From the cell containing the given text, extract its center point as [x, y] coordinate. 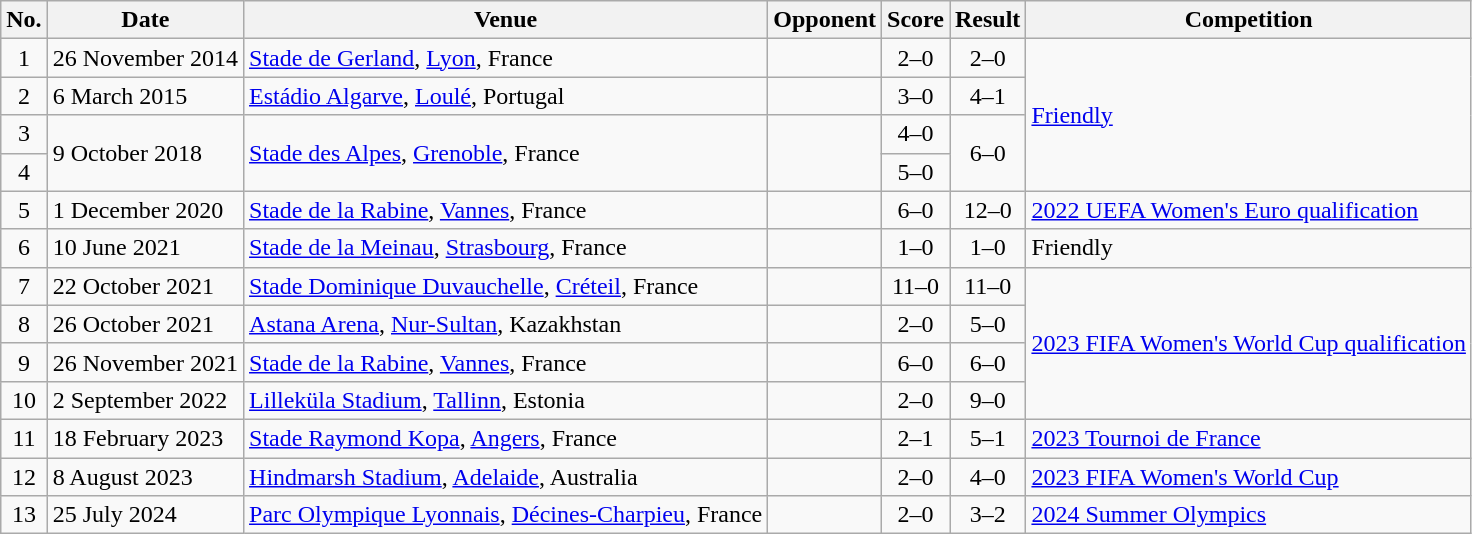
Result [988, 20]
Score [916, 20]
26 November 2014 [145, 58]
Opponent [825, 20]
8 [24, 324]
6 [24, 248]
Stade Dominique Duvauchelle, Créteil, France [506, 286]
Competition [1249, 20]
2023 Tournoi de France [1249, 438]
Stade des Alpes, Grenoble, France [506, 153]
2023 FIFA Women's World Cup [1249, 477]
Stade de la Meinau, Strasbourg, France [506, 248]
5 [24, 210]
2022 UEFA Women's Euro qualification [1249, 210]
11 [24, 438]
Estádio Algarve, Loulé, Portugal [506, 96]
Stade Raymond Kopa, Angers, France [506, 438]
4–1 [988, 96]
No. [24, 20]
1 December 2020 [145, 210]
18 February 2023 [145, 438]
Stade de Gerland, Lyon, France [506, 58]
9 October 2018 [145, 153]
10 [24, 400]
2 [24, 96]
Lilleküla Stadium, Tallinn, Estonia [506, 400]
13 [24, 515]
5–1 [988, 438]
4 [24, 172]
7 [24, 286]
3 [24, 134]
Date [145, 20]
2024 Summer Olympics [1249, 515]
25 July 2024 [145, 515]
1 [24, 58]
9 [24, 362]
9–0 [988, 400]
2023 FIFA Women's World Cup qualification [1249, 343]
22 October 2021 [145, 286]
26 October 2021 [145, 324]
3–2 [988, 515]
Hindmarsh Stadium, Adelaide, Australia [506, 477]
Astana Arena, Nur-Sultan, Kazakhstan [506, 324]
3–0 [916, 96]
26 November 2021 [145, 362]
6 March 2015 [145, 96]
Venue [506, 20]
8 August 2023 [145, 477]
Parc Olympique Lyonnais, Décines-Charpieu, France [506, 515]
12–0 [988, 210]
10 June 2021 [145, 248]
2 September 2022 [145, 400]
12 [24, 477]
2–1 [916, 438]
